Return the (x, y) coordinate for the center point of the cell that contains the specified text.  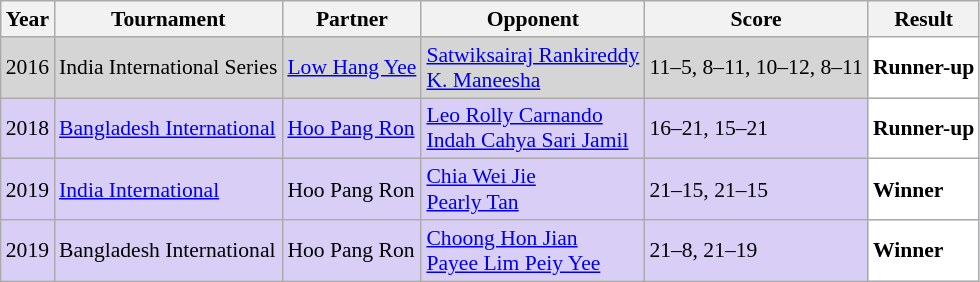
Partner (352, 19)
Result (924, 19)
2016 (28, 68)
India International (168, 190)
Choong Hon Jian Payee Lim Peiy Yee (532, 250)
21–8, 21–19 (756, 250)
Leo Rolly Carnando Indah Cahya Sari Jamil (532, 128)
Opponent (532, 19)
Low Hang Yee (352, 68)
16–21, 15–21 (756, 128)
11–5, 8–11, 10–12, 8–11 (756, 68)
Satwiksairaj Rankireddy K. Maneesha (532, 68)
Year (28, 19)
2018 (28, 128)
India International Series (168, 68)
Tournament (168, 19)
21–15, 21–15 (756, 190)
Score (756, 19)
Chia Wei Jie Pearly Tan (532, 190)
